Scan for the cell matching the given text and deliver its [X, Y] coordinate at center. 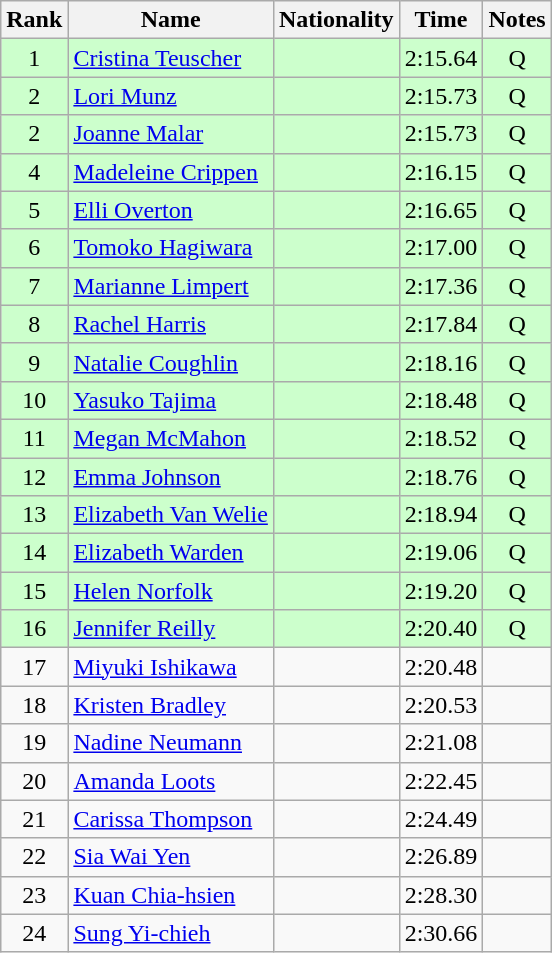
13 [34, 515]
14 [34, 553]
Miyuki Ishikawa [171, 667]
8 [34, 324]
Marianne Limpert [171, 286]
Rank [34, 20]
2:18.94 [441, 515]
2:26.89 [441, 857]
Nationality [336, 20]
22 [34, 857]
Nadine Neumann [171, 743]
Sung Yi-chieh [171, 933]
2:16.15 [441, 172]
Natalie Coughlin [171, 362]
Cristina Teuscher [171, 58]
Megan McMahon [171, 438]
19 [34, 743]
2:18.52 [441, 438]
Name [171, 20]
2:21.08 [441, 743]
6 [34, 248]
Kristen Bradley [171, 705]
16 [34, 629]
2:20.40 [441, 629]
15 [34, 591]
2:19.20 [441, 591]
10 [34, 400]
2:17.00 [441, 248]
2:15.64 [441, 58]
2:18.48 [441, 400]
Jennifer Reilly [171, 629]
Time [441, 20]
1 [34, 58]
7 [34, 286]
Helen Norfolk [171, 591]
11 [34, 438]
Tomoko Hagiwara [171, 248]
4 [34, 172]
Elizabeth Van Welie [171, 515]
Rachel Harris [171, 324]
Carissa Thompson [171, 819]
2:20.48 [441, 667]
2:19.06 [441, 553]
Sia Wai Yen [171, 857]
2:20.53 [441, 705]
9 [34, 362]
Notes [517, 20]
2:30.66 [441, 933]
2:17.84 [441, 324]
Kuan Chia-hsien [171, 895]
Yasuko Tajima [171, 400]
Emma Johnson [171, 477]
Madeleine Crippen [171, 172]
2:22.45 [441, 781]
Amanda Loots [171, 781]
2:18.16 [441, 362]
Elli Overton [171, 210]
23 [34, 895]
Elizabeth Warden [171, 553]
5 [34, 210]
18 [34, 705]
20 [34, 781]
2:28.30 [441, 895]
12 [34, 477]
2:17.36 [441, 286]
21 [34, 819]
2:24.49 [441, 819]
2:16.65 [441, 210]
2:18.76 [441, 477]
Lori Munz [171, 96]
24 [34, 933]
Joanne Malar [171, 134]
17 [34, 667]
